Locate the cell with the specified text and output its (X, Y) center coordinate. 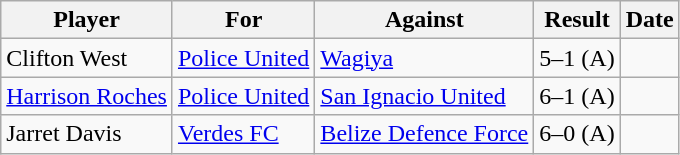
Result (577, 20)
Wagiya (424, 58)
Against (424, 20)
Jarret Davis (87, 134)
5–1 (A) (577, 58)
Date (650, 20)
Belize Defence Force (424, 134)
Clifton West (87, 58)
Harrison Roches (87, 96)
For (243, 20)
6–1 (A) (577, 96)
Verdes FC (243, 134)
San Ignacio United (424, 96)
Player (87, 20)
6–0 (A) (577, 134)
